Locate the cell with the specified text and output its (X, Y) center coordinate. 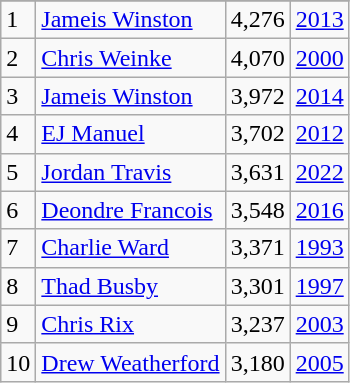
10 (18, 362)
1993 (320, 248)
3,972 (258, 96)
2022 (320, 172)
4,276 (258, 20)
3,548 (258, 210)
3,702 (258, 134)
2005 (320, 362)
3,301 (258, 286)
2013 (320, 20)
Deondre Francois (130, 210)
8 (18, 286)
9 (18, 324)
EJ Manuel (130, 134)
3 (18, 96)
1 (18, 20)
2003 (320, 324)
7 (18, 248)
2000 (320, 58)
2014 (320, 96)
3,631 (258, 172)
3,180 (258, 362)
2 (18, 58)
4 (18, 134)
Charlie Ward (130, 248)
5 (18, 172)
3,237 (258, 324)
1997 (320, 286)
Chris Rix (130, 324)
2016 (320, 210)
Drew Weatherford (130, 362)
Thad Busby (130, 286)
4,070 (258, 58)
Chris Weinke (130, 58)
3,371 (258, 248)
6 (18, 210)
Jordan Travis (130, 172)
2012 (320, 134)
